Detect which cell encompasses the target text, then output its [x, y] center coordinate. 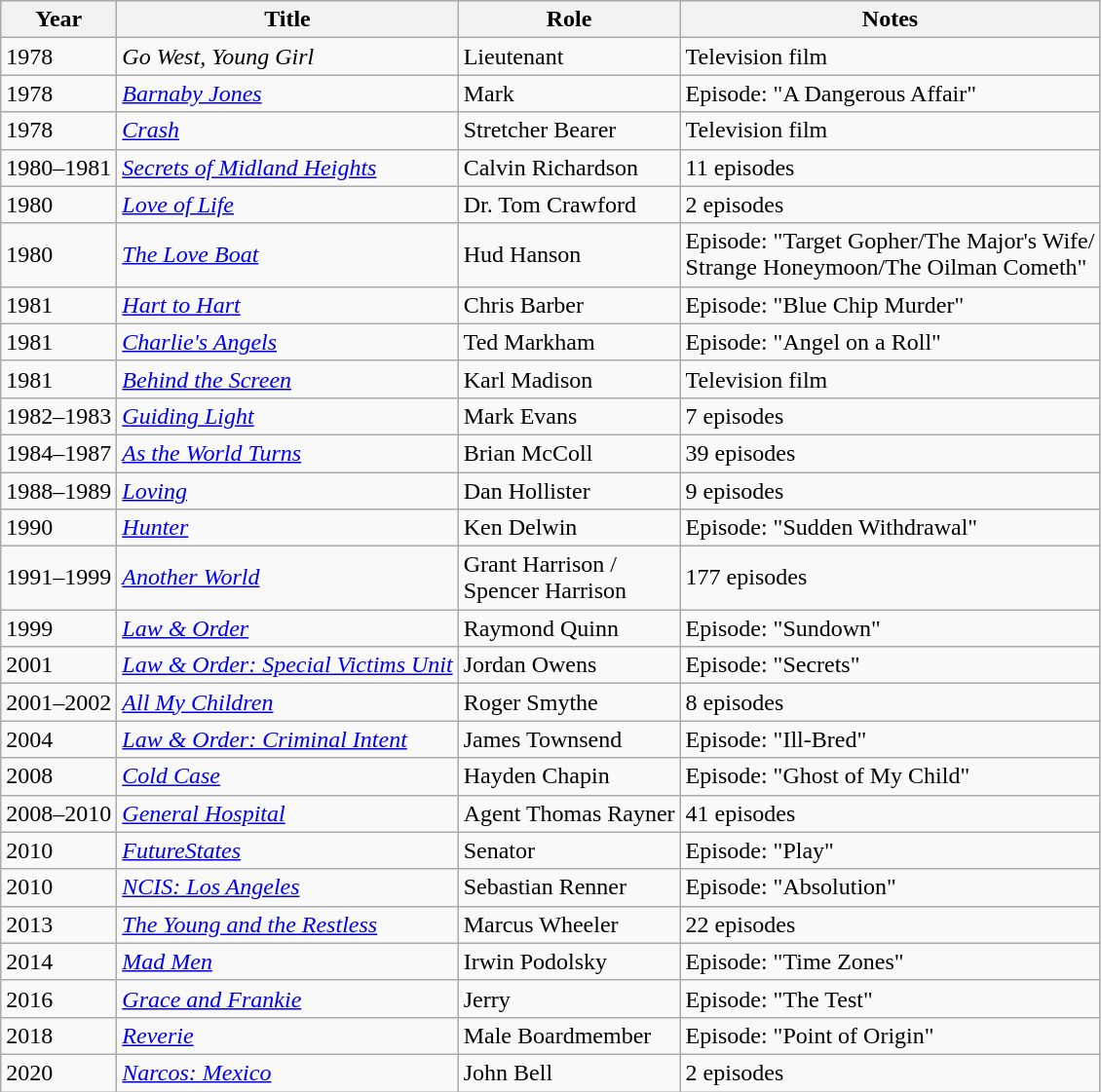
Law & Order: Criminal Intent [287, 739]
2001–2002 [58, 702]
1982–1983 [58, 416]
Episode: "Time Zones" [891, 961]
Reverie [287, 1036]
Episode: "Angel on a Roll" [891, 342]
2008 [58, 776]
Brian McColl [569, 453]
Grace and Frankie [287, 998]
Marcus Wheeler [569, 924]
Go West, Young Girl [287, 56]
NCIS: Los Angeles [287, 887]
Grant Harrison /Spencer Harrison [569, 579]
The Young and the Restless [287, 924]
Year [58, 19]
Law & Order: Special Victims Unit [287, 665]
Hart to Hart [287, 305]
Episode: "Ghost of My Child" [891, 776]
Loving [287, 490]
Hayden Chapin [569, 776]
Role [569, 19]
Episode: "Blue Chip Murder" [891, 305]
2018 [58, 1036]
General Hospital [287, 813]
Senator [569, 850]
7 episodes [891, 416]
22 episodes [891, 924]
Hud Hanson [569, 255]
Guiding Light [287, 416]
2004 [58, 739]
Hunter [287, 528]
Behind the Screen [287, 379]
1991–1999 [58, 579]
Narcos: Mexico [287, 1073]
Jordan Owens [569, 665]
James Townsend [569, 739]
Episode: "Target Gopher/The Major's Wife/Strange Honeymoon/The Oilman Cometh" [891, 255]
1999 [58, 628]
177 episodes [891, 579]
Agent Thomas Rayner [569, 813]
Notes [891, 19]
Stretcher Bearer [569, 131]
All My Children [287, 702]
Episode: "Ill-Bred" [891, 739]
Ken Delwin [569, 528]
2020 [58, 1073]
Secrets of Midland Heights [287, 168]
Chris Barber [569, 305]
Another World [287, 579]
Lieutenant [569, 56]
Law & Order [287, 628]
Calvin Richardson [569, 168]
Episode: "Point of Origin" [891, 1036]
Mark [569, 94]
Karl Madison [569, 379]
Barnaby Jones [287, 94]
Irwin Podolsky [569, 961]
8 episodes [891, 702]
Episode: "Sudden Withdrawal" [891, 528]
2014 [58, 961]
11 episodes [891, 168]
1990 [58, 528]
Episode: "The Test" [891, 998]
39 episodes [891, 453]
Title [287, 19]
2001 [58, 665]
Episode: "Play" [891, 850]
Crash [287, 131]
Roger Smythe [569, 702]
Dan Hollister [569, 490]
41 episodes [891, 813]
2013 [58, 924]
9 episodes [891, 490]
Love of Life [287, 205]
Jerry [569, 998]
Episode: "Sundown" [891, 628]
As the World Turns [287, 453]
Male Boardmember [569, 1036]
2016 [58, 998]
1988–1989 [58, 490]
Raymond Quinn [569, 628]
Charlie's Angels [287, 342]
Sebastian Renner [569, 887]
Dr. Tom Crawford [569, 205]
The Love Boat [287, 255]
FutureStates [287, 850]
Mad Men [287, 961]
Episode: "A Dangerous Affair" [891, 94]
1984–1987 [58, 453]
1980–1981 [58, 168]
2008–2010 [58, 813]
Mark Evans [569, 416]
Ted Markham [569, 342]
Episode: "Absolution" [891, 887]
Episode: "Secrets" [891, 665]
Cold Case [287, 776]
John Bell [569, 1073]
